For the text-containing cell, return its midpoint in [X, Y] coordinate format. 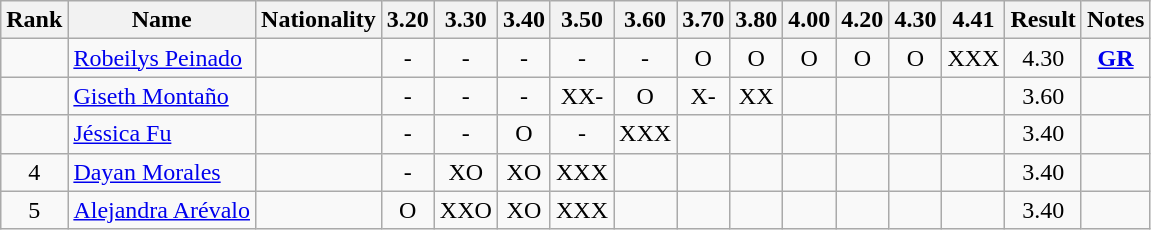
4 [34, 172]
Dayan Morales [162, 172]
3.80 [756, 20]
Name [162, 20]
3.30 [466, 20]
5 [34, 210]
Result [1043, 20]
XXO [466, 210]
3.70 [704, 20]
Robeilys Peinado [162, 58]
Jéssica Fu [162, 134]
GR [1115, 58]
XX [756, 96]
Notes [1115, 20]
4.00 [810, 20]
X- [704, 96]
Giseth Montaño [162, 96]
4.20 [862, 20]
Nationality [319, 20]
Alejandra Arévalo [162, 210]
3.20 [408, 20]
XX- [582, 96]
4.41 [974, 20]
3.50 [582, 20]
Rank [34, 20]
